Identify which cell holds the provided text, then report its (x, y) central coordinate. 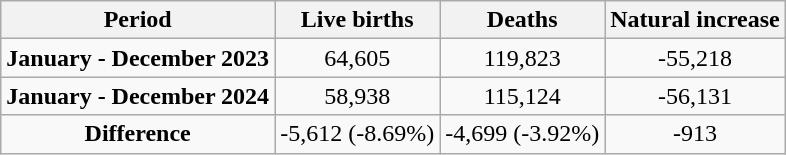
January - December 2024 (138, 96)
-4,699 (-3.92%) (522, 134)
Live births (358, 20)
January - December 2023 (138, 58)
119,823 (522, 58)
58,938 (358, 96)
Natural increase (696, 20)
-5,612 (-8.69%) (358, 134)
Period (138, 20)
115,124 (522, 96)
Difference (138, 134)
-55,218 (696, 58)
-913 (696, 134)
Deaths (522, 20)
64,605 (358, 58)
-56,131 (696, 96)
